Determine the [x, y] coordinate at the center of the cell enclosing the given text.  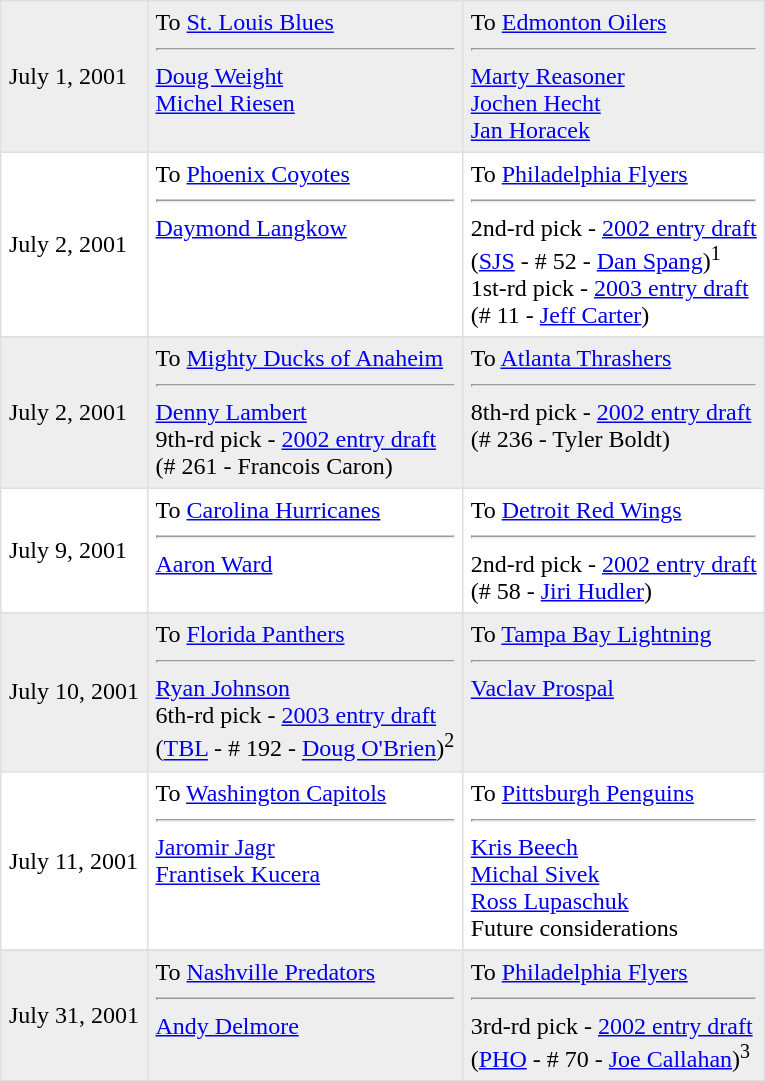
To Florida Panthers Ryan Johnson6th-rd pick - 2003 entry draft(TBL - # 192 - Doug O'Brien)2 [304, 692]
To Detroit Red Wings 2nd-rd pick - 2002 entry draft(# 58 - Jiri Hudler) [613, 551]
July 31, 2001 [74, 1016]
To Washington Capitols Jaromir JagrFrantisek Kucera [304, 860]
To Mighty Ducks of Anaheim Denny Lambert9th-rd pick - 2002 entry draft(# 261 - Francois Caron) [304, 413]
To Tampa Bay Lightning Vaclav Prospal [613, 692]
To Nashville Predators Andy Delmore [304, 1016]
To St. Louis Blues Doug WeightMichel Riesen [304, 77]
To Atlanta Thrashers 8th-rd pick - 2002 entry draft(# 236 - Tyler Boldt) [613, 413]
To Edmonton Oilers Marty ReasonerJochen HechtJan Horacek [613, 77]
To Phoenix Coyotes Daymond Langkow [304, 244]
July 10, 2001 [74, 692]
To Carolina Hurricanes Aaron Ward [304, 551]
To Philadelphia Flyers 2nd-rd pick - 2002 entry draft(SJS - # 52 - Dan Spang)11st-rd pick - 2003 entry draft(# 11 - Jeff Carter) [613, 244]
To Philadelphia Flyers 3rd-rd pick - 2002 entry draft(PHO - # 70 - Joe Callahan)3 [613, 1016]
July 11, 2001 [74, 860]
To Pittsburgh Penguins Kris BeechMichal SivekRoss LupaschukFuture considerations [613, 860]
July 9, 2001 [74, 551]
July 1, 2001 [74, 77]
